Find where the given text appears and provide that cell's center as [x, y] coordinate. 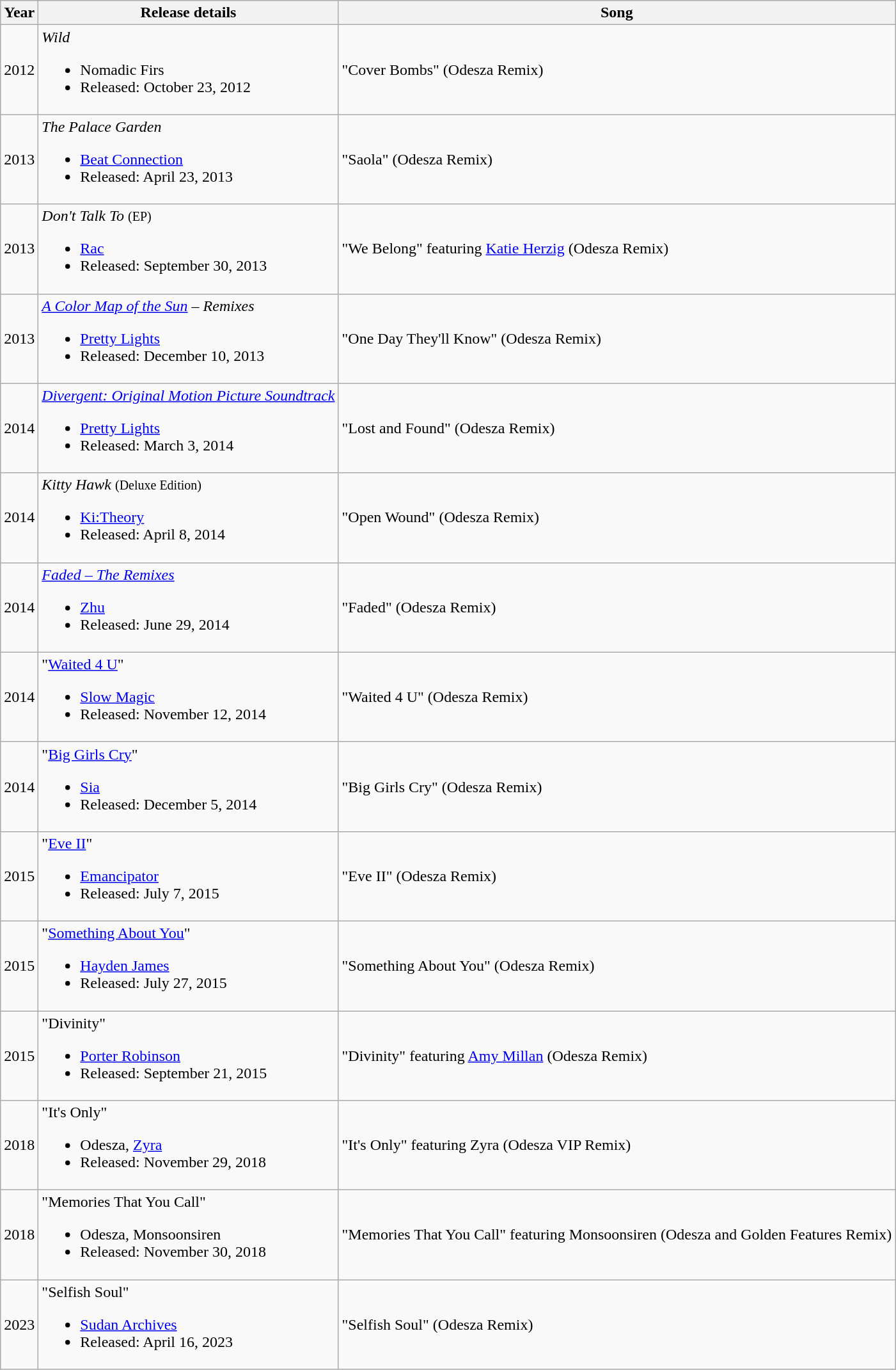
"One Day They'll Know" (Odesza Remix) [617, 339]
Song [617, 13]
"Lost and Found" (Odesza Remix) [617, 428]
"Something About You"Hayden JamesReleased: July 27, 2015 [188, 966]
"Selfish Soul"Sudan ArchivesReleased: April 16, 2023 [188, 1325]
"Memories That You Call"Odesza, MonsoonsirenReleased: November 30, 2018 [188, 1235]
Release details [188, 13]
Divergent: Original Motion Picture SoundtrackPretty LightsReleased: March 3, 2014 [188, 428]
Don't Talk To (EP)RacReleased: September 30, 2013 [188, 249]
"Something About You" (Odesza Remix) [617, 966]
Year [19, 13]
"Faded" (Odesza Remix) [617, 607]
"Big Girls Cry"SiaReleased: December 5, 2014 [188, 786]
"Waited 4 U"Slow MagicReleased: November 12, 2014 [188, 697]
"Saola" (Odesza Remix) [617, 159]
2012 [19, 70]
A Color Map of the Sun – RemixesPretty LightsReleased: December 10, 2013 [188, 339]
"Selfish Soul" (Odesza Remix) [617, 1325]
"We Belong" featuring Katie Herzig (Odesza Remix) [617, 249]
WildNomadic FirsReleased: October 23, 2012 [188, 70]
"Cover Bombs" (Odesza Remix) [617, 70]
"Waited 4 U" (Odesza Remix) [617, 697]
Kitty Hawk (Deluxe Edition)Ki:TheoryReleased: April 8, 2014 [188, 518]
"Eve II"EmancipatorReleased: July 7, 2015 [188, 876]
"Big Girls Cry" (Odesza Remix) [617, 786]
"Divinity" featuring Amy Millan (Odesza Remix) [617, 1056]
"Open Wound" (Odesza Remix) [617, 518]
2023 [19, 1325]
The Palace GardenBeat ConnectionReleased: April 23, 2013 [188, 159]
"It's Only"Odesza, ZyraReleased: November 29, 2018 [188, 1145]
Faded – The RemixesZhuReleased: June 29, 2014 [188, 607]
"Memories That You Call" featuring Monsoonsiren (Odesza and Golden Features Remix) [617, 1235]
"It's Only" featuring Zyra (Odesza VIP Remix) [617, 1145]
"Divinity"Porter RobinsonReleased: September 21, 2015 [188, 1056]
"Eve II" (Odesza Remix) [617, 876]
